Return the [x, y] coordinate for the center point of the cell that contains the specified text.  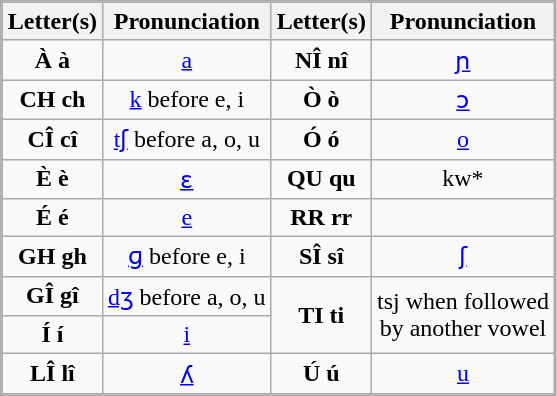
k before e, i [188, 100]
tʃ before a, o, u [188, 139]
È è [52, 179]
À à [52, 60]
i [188, 335]
ʎ [188, 374]
SÎ sî [321, 257]
RR rr [321, 218]
É é [52, 218]
ɡ before e, i [188, 257]
ɔ [462, 100]
Ó ó [321, 139]
GÎ gî [52, 296]
GH gh [52, 257]
tsj when followedby another vowel [462, 315]
CÎ cî [52, 139]
Ò ò [321, 100]
e [188, 218]
Ú ú [321, 374]
Í í [52, 335]
TI ti [321, 315]
CH ch [52, 100]
ɲ [462, 60]
ɛ [188, 179]
NÎ nî [321, 60]
dʒ before a, o, u [188, 296]
u [462, 374]
a [188, 60]
o [462, 139]
LÎ lî [52, 374]
ʃ [462, 257]
QU qu [321, 179]
kw* [462, 179]
